Identify which cell holds the provided text, then report its [x, y] central coordinate. 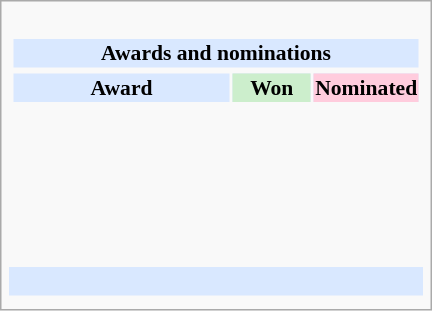
Award [121, 87]
Awards and nominations Award Won Nominated [216, 136]
Awards and nominations [216, 53]
Nominated [366, 87]
Won [272, 87]
